Locate the cell with the specified text and output its (x, y) center coordinate. 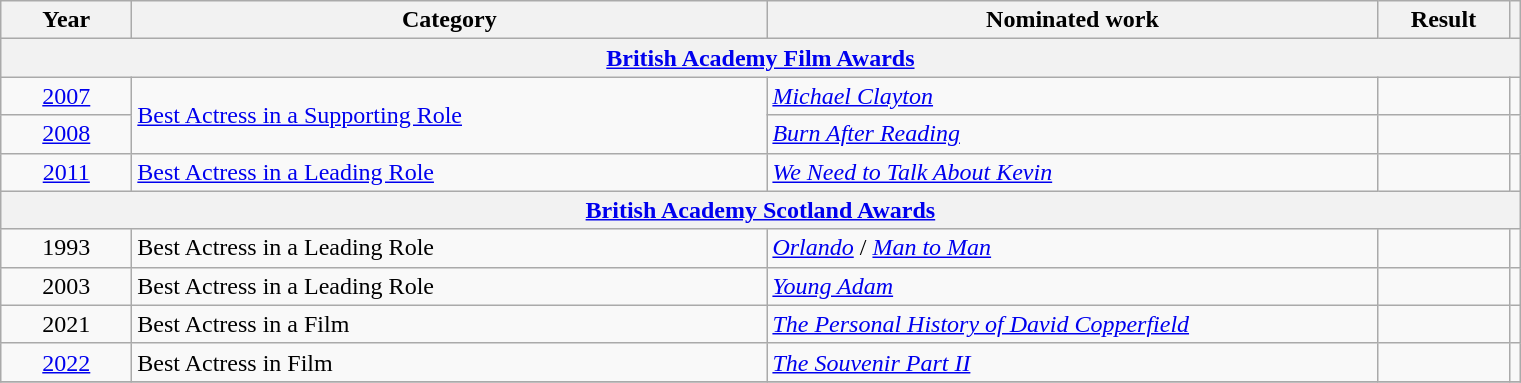
British Academy Film Awards (760, 58)
Nominated work (1072, 20)
Orlando / Man to Man (1072, 248)
The Souvenir Part II (1072, 362)
Burn After Reading (1072, 134)
2011 (66, 172)
2021 (66, 324)
Best Actress in a Supporting Role (450, 115)
We Need to Talk About Kevin (1072, 172)
2022 (66, 362)
2003 (66, 286)
British Academy Scotland Awards (760, 210)
2008 (66, 134)
Michael Clayton (1072, 96)
The Personal History of David Copperfield (1072, 324)
Category (450, 20)
2007 (66, 96)
Best Actress in Film (450, 362)
1993 (66, 248)
Best Actress in a Film (450, 324)
Year (66, 20)
Result (1444, 20)
Young Adam (1072, 286)
